Scan for the cell matching the given text and deliver its [X, Y] coordinate at center. 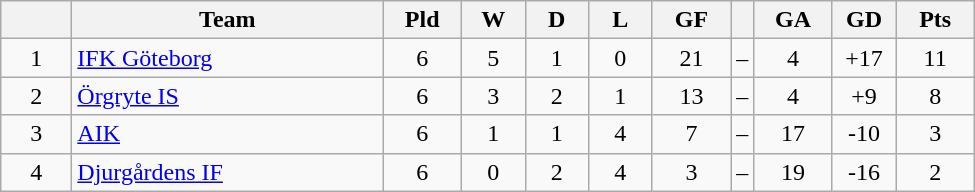
GD [864, 20]
+9 [864, 96]
11 [936, 58]
IFK Göteborg [228, 58]
D [557, 20]
Pld [422, 20]
5 [493, 58]
L [621, 20]
AIK [228, 134]
-10 [864, 134]
17 [794, 134]
Djurgårdens IF [228, 172]
Team [228, 20]
21 [692, 58]
19 [794, 172]
GA [794, 20]
-16 [864, 172]
GF [692, 20]
Örgryte IS [228, 96]
13 [692, 96]
W [493, 20]
8 [936, 96]
Pts [936, 20]
7 [692, 134]
+17 [864, 58]
